For the text-containing cell, return its midpoint in (x, y) coordinate format. 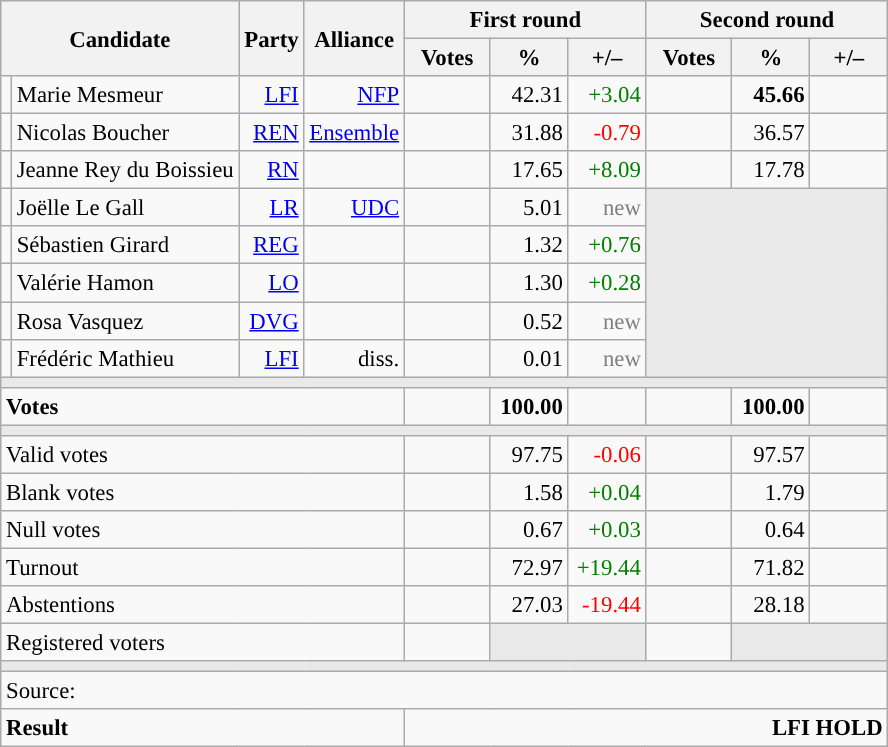
97.75 (529, 455)
+0.76 (607, 245)
36.57 (771, 133)
Marie Mesmeur (125, 95)
-19.44 (607, 605)
DVG (272, 321)
Second round (767, 20)
72.97 (529, 567)
Turnout (203, 567)
Abstentions (203, 605)
Registered voters (203, 643)
Sébastien Girard (125, 245)
1.58 (529, 492)
Blank votes (203, 492)
Rosa Vasquez (125, 321)
17.65 (529, 170)
+3.04 (607, 95)
+8.09 (607, 170)
Ensemble (354, 133)
-0.79 (607, 133)
17.78 (771, 170)
71.82 (771, 567)
Nicolas Boucher (125, 133)
0.52 (529, 321)
LO (272, 283)
Valérie Hamon (125, 283)
27.03 (529, 605)
1.32 (529, 245)
+19.44 (607, 567)
45.66 (771, 95)
0.67 (529, 530)
Null votes (203, 530)
-0.06 (607, 455)
REG (272, 245)
Source: (444, 691)
+0.28 (607, 283)
42.31 (529, 95)
First round (525, 20)
1.79 (771, 492)
Joëlle Le Gall (125, 208)
0.64 (771, 530)
+0.03 (607, 530)
Candidate (120, 38)
NFP (354, 95)
Alliance (354, 38)
Jeanne Rey du Boissieu (125, 170)
REN (272, 133)
31.88 (529, 133)
LR (272, 208)
0.01 (529, 358)
diss. (354, 358)
Result (203, 728)
UDC (354, 208)
97.57 (771, 455)
+0.04 (607, 492)
RN (272, 170)
28.18 (771, 605)
LFI HOLD (646, 728)
5.01 (529, 208)
1.30 (529, 283)
Frédéric Mathieu (125, 358)
Party (272, 38)
Valid votes (203, 455)
